Identify which cell holds the provided text, then report its [X, Y] central coordinate. 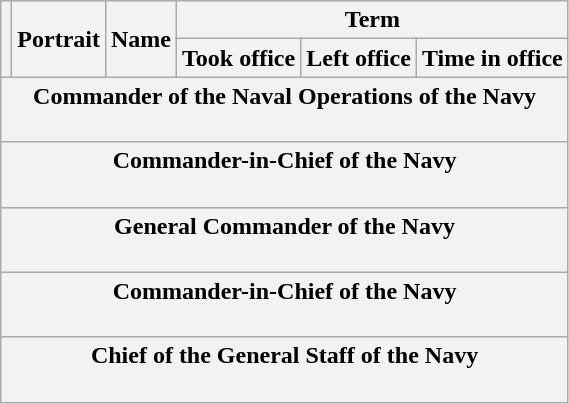
Time in office [492, 58]
General Commander of the Navy [285, 240]
Left office [359, 58]
Term [373, 20]
Name [140, 39]
Took office [239, 58]
Portrait [59, 39]
Commander of the Naval Operations of the Navy [285, 110]
Chief of the General Staff of the Navy [285, 370]
